For the text-containing cell, return its midpoint in (x, y) coordinate format. 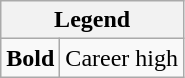
Career high (122, 58)
Legend (92, 20)
Bold (30, 58)
